Output the [X, Y] coordinate of the center of the cell containing the given text.  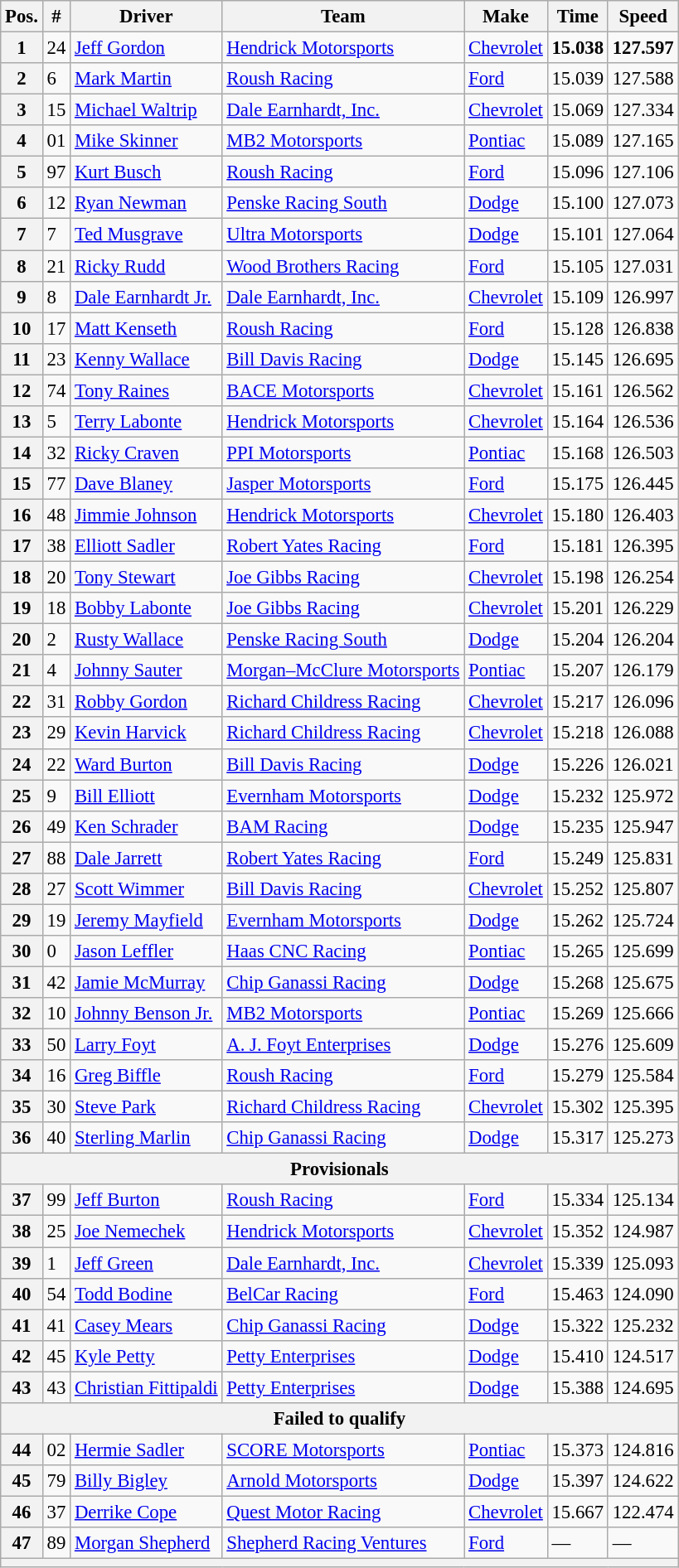
Ultra Motorsports [343, 235]
15.180 [577, 515]
Kyle Petty [146, 1356]
124.517 [643, 1356]
Terry Labonte [146, 422]
Jasper Motorsports [343, 484]
125.609 [643, 1045]
Tony Stewart [146, 578]
15.089 [577, 141]
Tony Raines [146, 390]
15.463 [577, 1294]
49 [56, 826]
127.588 [643, 79]
Billy Bigley [146, 1481]
Arnold Motorsports [343, 1481]
126.562 [643, 390]
Scott Wimmer [146, 889]
Mike Skinner [146, 141]
15.198 [577, 578]
BACE Motorsports [343, 390]
99 [56, 1201]
126.021 [643, 764]
125.134 [643, 1201]
126.254 [643, 578]
39 [22, 1263]
PPI Motorsports [343, 452]
15.265 [577, 951]
125.273 [643, 1138]
Ricky Craven [146, 452]
15.207 [577, 670]
BAM Racing [343, 826]
Johnny Sauter [146, 670]
125.232 [643, 1325]
15.269 [577, 1014]
124.695 [643, 1387]
88 [56, 858]
122.474 [643, 1512]
15.038 [577, 48]
15.317 [577, 1138]
126.179 [643, 670]
SCORE Motorsports [343, 1449]
125.831 [643, 858]
0 [56, 951]
15.276 [577, 1045]
127.064 [643, 235]
Jimmie Johnson [146, 515]
15.388 [577, 1387]
46 [22, 1512]
15.105 [577, 266]
Larry Foyt [146, 1045]
124.987 [643, 1232]
Jamie McMurray [146, 982]
15.226 [577, 764]
15.101 [577, 235]
Kevin Harvick [146, 733]
125.972 [643, 796]
Shepherd Racing Ventures [343, 1543]
33 [22, 1045]
Morgan Shepherd [146, 1543]
15.339 [577, 1263]
125.395 [643, 1107]
125.724 [643, 920]
127.334 [643, 110]
Derrike Cope [146, 1512]
15.181 [577, 546]
97 [56, 172]
Robby Gordon [146, 702]
02 [56, 1449]
A. J. Foyt Enterprises [343, 1045]
Jeff Gordon [146, 48]
Ricky Rudd [146, 266]
Time [577, 17]
74 [56, 390]
126.838 [643, 328]
26 [22, 826]
Morgan–McClure Motorsports [343, 670]
125.666 [643, 1014]
Johnny Benson Jr. [146, 1014]
15.262 [577, 920]
127.031 [643, 266]
Jeremy Mayfield [146, 920]
Joe Nemechek [146, 1232]
Ward Burton [146, 764]
Dale Jarrett [146, 858]
# [56, 17]
14 [22, 452]
15.667 [577, 1512]
15.128 [577, 328]
126.997 [643, 297]
15.397 [577, 1481]
Wood Brothers Racing [343, 266]
126.088 [643, 733]
127.106 [643, 172]
89 [56, 1543]
54 [56, 1294]
Bill Elliott [146, 796]
Michael Waltrip [146, 110]
Team [343, 17]
124.090 [643, 1294]
Christian Fittipaldi [146, 1387]
44 [22, 1449]
Failed to qualify [340, 1419]
125.947 [643, 826]
Matt Kenseth [146, 328]
15.232 [577, 796]
15.204 [577, 640]
Provisionals [340, 1169]
15.161 [577, 390]
Steve Park [146, 1107]
Elliott Sadler [146, 546]
15.109 [577, 297]
15.268 [577, 982]
125.093 [643, 1263]
Kurt Busch [146, 172]
15.175 [577, 484]
Kenny Wallace [146, 359]
79 [56, 1481]
15.373 [577, 1449]
15.039 [577, 79]
Sterling Marlin [146, 1138]
Speed [643, 17]
01 [56, 141]
Rusty Wallace [146, 640]
124.816 [643, 1449]
126.096 [643, 702]
126.229 [643, 608]
Dale Earnhardt Jr. [146, 297]
11 [22, 359]
15.217 [577, 702]
Make [506, 17]
47 [22, 1543]
15.334 [577, 1201]
15.168 [577, 452]
Greg Biffle [146, 1076]
15.096 [577, 172]
3 [22, 110]
15.218 [577, 733]
Jason Leffler [146, 951]
15.279 [577, 1076]
125.699 [643, 951]
15.352 [577, 1232]
126.536 [643, 422]
126.503 [643, 452]
126.395 [643, 546]
15.069 [577, 110]
Hermie Sadler [146, 1449]
13 [22, 422]
Ryan Newman [146, 203]
15.145 [577, 359]
Casey Mears [146, 1325]
125.807 [643, 889]
15.302 [577, 1107]
28 [22, 889]
48 [56, 515]
Driver [146, 17]
35 [22, 1107]
124.622 [643, 1481]
126.204 [643, 640]
15.322 [577, 1325]
15.235 [577, 826]
125.584 [643, 1076]
126.403 [643, 515]
15.252 [577, 889]
126.695 [643, 359]
15.249 [577, 858]
15.100 [577, 203]
Ken Schrader [146, 826]
Quest Motor Racing [343, 1512]
50 [56, 1045]
Jeff Burton [146, 1201]
BelCar Racing [343, 1294]
15.201 [577, 608]
34 [22, 1076]
Bobby Labonte [146, 608]
127.597 [643, 48]
Pos. [22, 17]
Jeff Green [146, 1263]
127.165 [643, 141]
36 [22, 1138]
Haas CNC Racing [343, 951]
15.410 [577, 1356]
125.675 [643, 982]
77 [56, 484]
Dave Blaney [146, 484]
126.445 [643, 484]
15.164 [577, 422]
127.073 [643, 203]
Ted Musgrave [146, 235]
Mark Martin [146, 79]
Todd Bodine [146, 1294]
